Pinpoint the cell where the given text exists, returning its (x, y) midpoint coordinate. 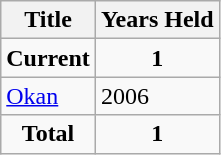
Title (48, 20)
Total (48, 134)
Okan (48, 96)
Current (48, 58)
Years Held (157, 20)
2006 (157, 96)
